Return the (X, Y) coordinate for the center point of the cell that contains the specified text.  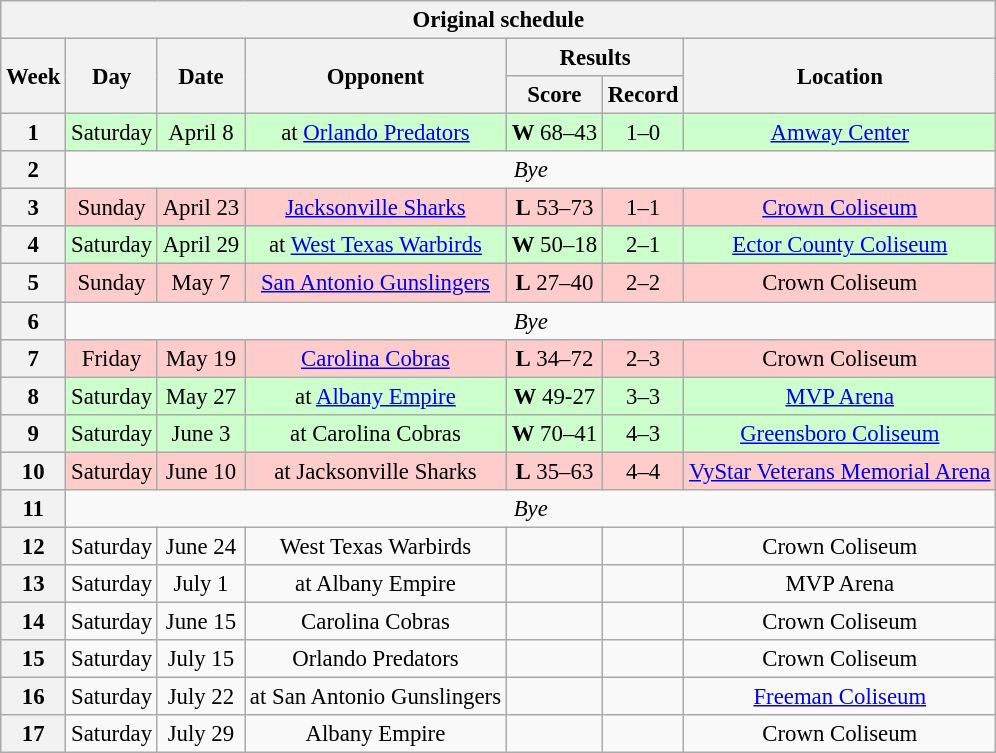
Location (840, 76)
Friday (112, 358)
13 (34, 584)
June 10 (200, 471)
3–3 (642, 396)
Results (594, 58)
7 (34, 358)
June 3 (200, 433)
Jacksonville Sharks (376, 208)
April 23 (200, 208)
4 (34, 245)
Original schedule (498, 20)
1–1 (642, 208)
Greensboro Coliseum (840, 433)
July 1 (200, 584)
8 (34, 396)
Freeman Coliseum (840, 697)
17 (34, 734)
at Orlando Predators (376, 133)
San Antonio Gunslingers (376, 283)
at Jacksonville Sharks (376, 471)
VyStar Veterans Memorial Arena (840, 471)
10 (34, 471)
July 22 (200, 697)
5 (34, 283)
14 (34, 621)
at Carolina Cobras (376, 433)
2–2 (642, 283)
April 29 (200, 245)
Opponent (376, 76)
15 (34, 659)
4–4 (642, 471)
W 70–41 (554, 433)
Week (34, 76)
Day (112, 76)
June 15 (200, 621)
L 53–73 (554, 208)
16 (34, 697)
W 50–18 (554, 245)
Record (642, 95)
9 (34, 433)
2 (34, 170)
Orlando Predators (376, 659)
April 8 (200, 133)
May 7 (200, 283)
Ector County Coliseum (840, 245)
at West Texas Warbirds (376, 245)
West Texas Warbirds (376, 546)
May 19 (200, 358)
W 68–43 (554, 133)
W 49-27 (554, 396)
1 (34, 133)
L 27–40 (554, 283)
12 (34, 546)
3 (34, 208)
L 34–72 (554, 358)
2–1 (642, 245)
Albany Empire (376, 734)
July 29 (200, 734)
May 27 (200, 396)
June 24 (200, 546)
July 15 (200, 659)
2–3 (642, 358)
4–3 (642, 433)
1–0 (642, 133)
Amway Center (840, 133)
11 (34, 509)
L 35–63 (554, 471)
at San Antonio Gunslingers (376, 697)
6 (34, 321)
Score (554, 95)
Date (200, 76)
